Find where the given text appears and provide that cell's center as [x, y] coordinate. 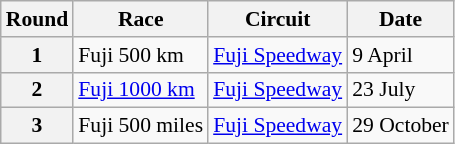
Date [400, 19]
Fuji 500 miles [140, 126]
1 [38, 55]
3 [38, 126]
Fuji 1000 km [140, 90]
29 October [400, 126]
Round [38, 19]
Fuji 500 km [140, 55]
23 July [400, 90]
Race [140, 19]
2 [38, 90]
9 April [400, 55]
Circuit [278, 19]
